Scan for the cell matching the given text and deliver its [x, y] coordinate at center. 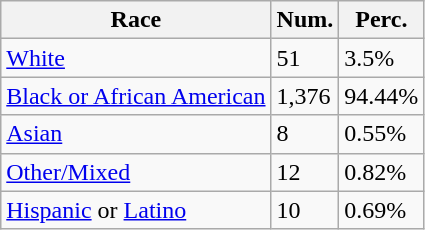
Other/Mixed [136, 172]
1,376 [305, 96]
Black or African American [136, 96]
10 [305, 210]
Hispanic or Latino [136, 210]
Perc. [382, 20]
12 [305, 172]
0.82% [382, 172]
0.55% [382, 134]
0.69% [382, 210]
Race [136, 20]
Asian [136, 134]
8 [305, 134]
White [136, 58]
51 [305, 58]
94.44% [382, 96]
3.5% [382, 58]
Num. [305, 20]
